Identify which cell holds the provided text, then report its (X, Y) central coordinate. 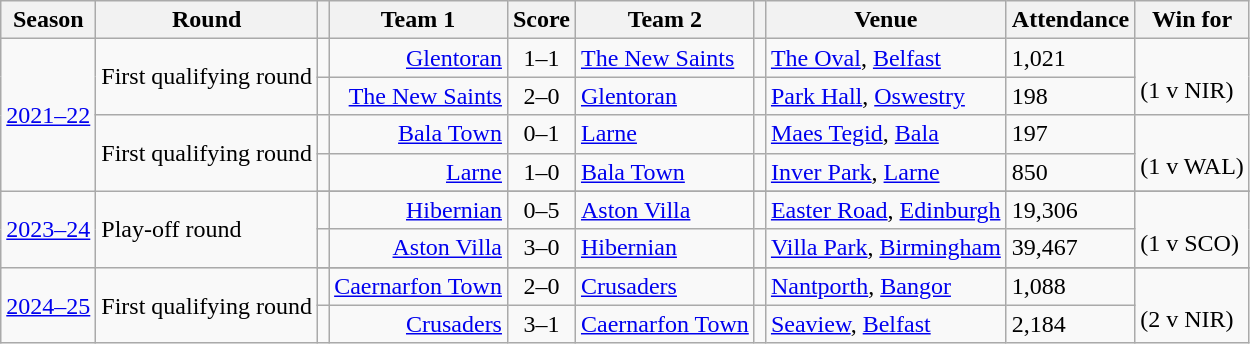
Play-off round (207, 229)
(1 v SCO) (1192, 229)
1–0 (541, 172)
1–1 (541, 58)
Seaview, Belfast (886, 324)
Attendance (1070, 20)
2,184 (1070, 324)
1,088 (1070, 286)
1,021 (1070, 58)
The Oval, Belfast (886, 58)
850 (1070, 172)
Inver Park, Larne (886, 172)
Season (48, 20)
Round (207, 20)
Nantporth, Bangor (886, 286)
3–0 (541, 248)
39,467 (1070, 248)
Venue (886, 20)
19,306 (1070, 210)
198 (1070, 96)
0–1 (541, 134)
Win for (1192, 20)
2021–22 (48, 115)
Score (541, 20)
Team 1 (418, 20)
0–5 (541, 210)
2023–24 (48, 229)
(1 v NIR) (1192, 77)
197 (1070, 134)
(1 v WAL) (1192, 153)
Team 2 (664, 20)
2024–25 (48, 305)
Park Hall, Oswestry (886, 96)
Easter Road, Edinburgh (886, 210)
Villa Park, Birmingham (886, 248)
3–1 (541, 324)
Maes Tegid, Bala (886, 134)
(2 v NIR) (1192, 305)
